Capture the cell that displays the provided text and extract its [x, y] central coordinate. 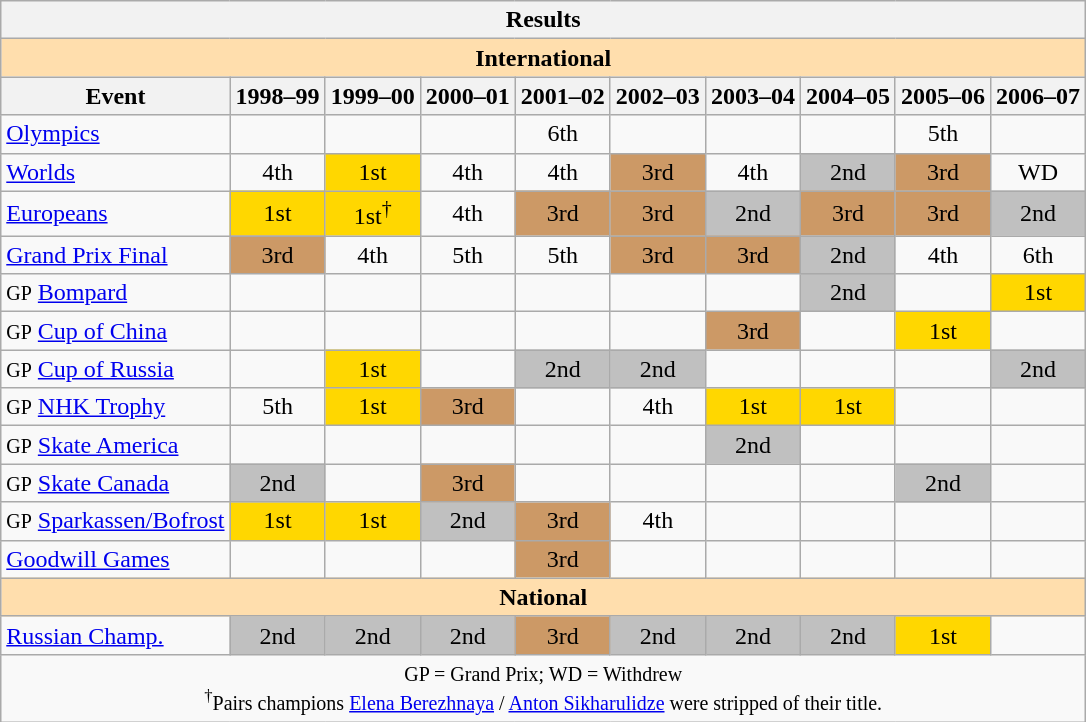
GP = Grand Prix; WD = Withdrew †Pairs champions Elena Berezhnaya / Anton Sikharulidze were stripped of their title. [544, 688]
1998–99 [278, 96]
GP Skate America [116, 445]
Event [116, 96]
Grand Prix Final [116, 255]
Goodwill Games [116, 559]
2001–02 [562, 96]
2002–03 [658, 96]
GP Cup of Russia [116, 369]
GP Bompard [116, 293]
1999–00 [372, 96]
Worlds [116, 172]
1st† [372, 214]
2006–07 [1038, 96]
GP Sparkassen/Bofrost [116, 521]
GP NHK Trophy [116, 407]
WD [1038, 172]
GP Cup of China [116, 331]
Olympics [116, 134]
2003–04 [752, 96]
National [544, 597]
2004–05 [848, 96]
Europeans [116, 214]
Russian Champ. [116, 635]
2000–01 [468, 96]
International [544, 58]
2005–06 [942, 96]
Results [544, 20]
GP Skate Canada [116, 483]
